Capture the cell that displays the provided text and extract its [x, y] central coordinate. 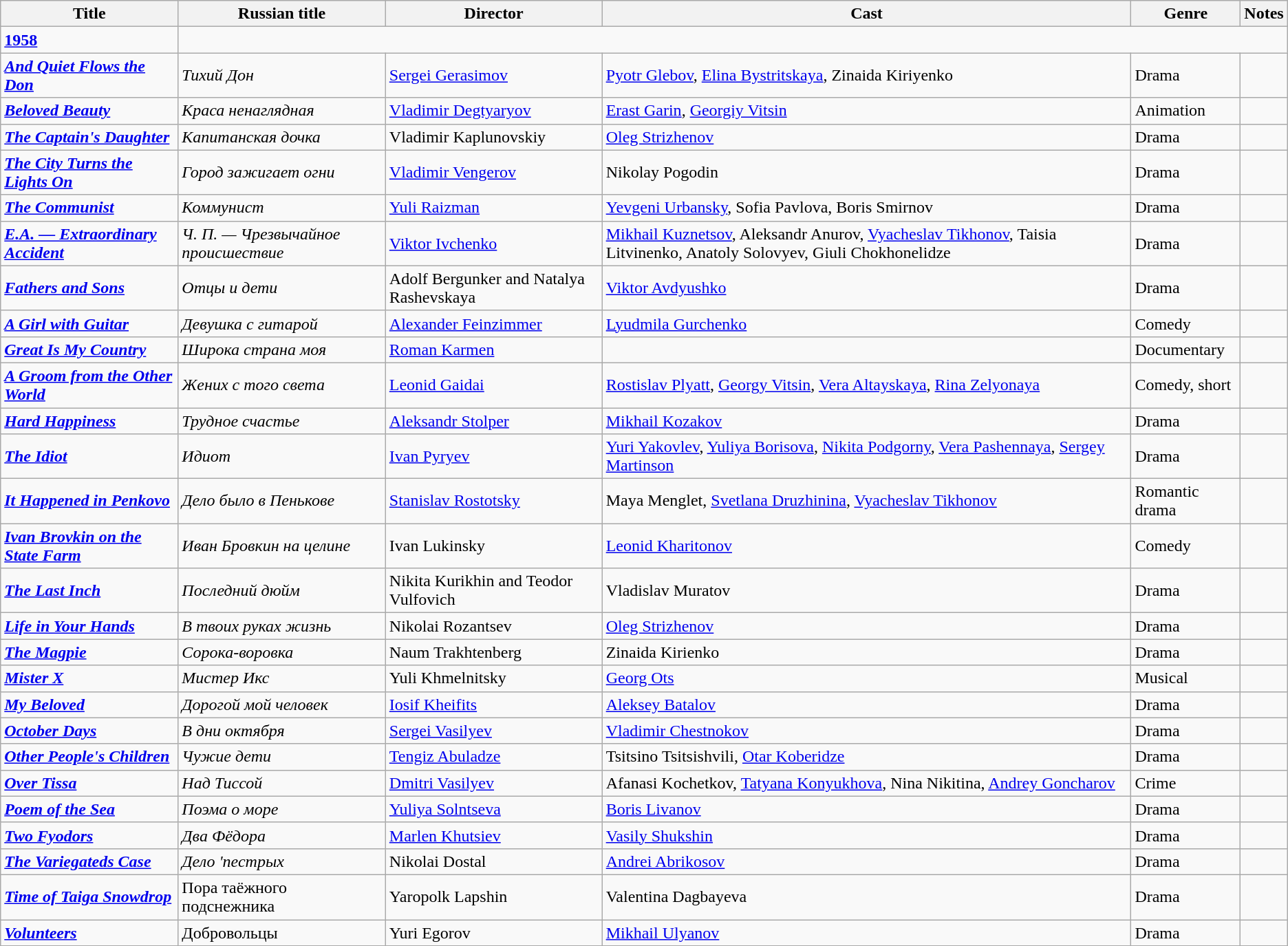
Vladimir Degtyaryov [494, 111]
Yuli Raizman [494, 208]
Краса ненаглядная [282, 111]
Идиот [282, 457]
Fathers and Sons [89, 288]
Director [494, 14]
Коммунист [282, 208]
Tsitsino Tsitsishvili, Otar Koberidze [867, 757]
Valentina Dagbayeva [867, 897]
Отцы и дети [282, 288]
Yaropolk Lapshin [494, 897]
Mister X [89, 678]
A Girl with Guitar [89, 323]
Nikolay Pogodin [867, 172]
Georg Ots [867, 678]
Afanasi Kochetkov, Tatyana Konyukhova, Nina Nikitina, Andrey Goncharov [867, 783]
Vasily Shukshin [867, 835]
Город зажигает огни [282, 172]
Vladimir Chestnokov [867, 731]
Жених с того света [282, 385]
1958 [89, 40]
Yuri Egorov [494, 932]
The City Turns the Lights On [89, 172]
Great Is My Country [89, 350]
Life in Your Hands [89, 626]
Boris Livanov [867, 809]
Yuli Khmelnitsky [494, 678]
Два Фёдора [282, 835]
Time of Taiga Snowdrop [89, 897]
Дело 'пестрых [282, 861]
My Beloved [89, 705]
A Groom from the Other World [89, 385]
Two Fyodors [89, 835]
Marlen Khutsiev [494, 835]
Adolf Bergunker and Natalya Rashevskaya [494, 288]
Romantic drama [1186, 501]
Mikhail Kuznetsov, Aleksandr Anurov, Vyacheslav Tikhonov, Taisia Litvinenko, Anatoly Solovyev, Giuli Chokhonelidze [867, 244]
E.A. — Extraordinary Accident [89, 244]
Mikhail Ulyanov [867, 932]
Над Тиссой [282, 783]
The Idiot [89, 457]
Nikolai Dostal [494, 861]
Comedy, short [1186, 385]
Leonid Gaidai [494, 385]
Дорогой мой человек [282, 705]
Lyudmila Gurchenko [867, 323]
October Days [89, 731]
Vladislav Muratov [867, 590]
Crime [1186, 783]
Пора таёжного подснежника [282, 897]
Documentary [1186, 350]
The Last Inch [89, 590]
Иван Бровкин на целине [282, 546]
Naum Trakhtenberg [494, 652]
Notes [1264, 14]
Ivan Brovkin on the State Farm [89, 546]
Beloved Beauty [89, 111]
В твоих руках жизнь [282, 626]
Volunteers [89, 932]
Alexander Feinzimmer [494, 323]
Sergei Vasilyev [494, 731]
Hard Happiness [89, 420]
Ivan Lukinsky [494, 546]
Yevgeni Urbansky, Sofia Pavlova, Boris Smirnov [867, 208]
Yuliya Solntseva [494, 809]
Поэма о море [282, 809]
Genre [1186, 14]
Vladimir Vengerov [494, 172]
The Variegateds Case [89, 861]
Animation [1186, 111]
And Quiet Flows the Don [89, 76]
Тихий Дон [282, 76]
Vladimir Kaplunovskiy [494, 137]
Трудное счастье [282, 420]
The Captain's Daughter [89, 137]
Tengiz Abuladze [494, 757]
Добровольцы [282, 932]
Сорока-воровка [282, 652]
Roman Karmen [494, 350]
Последний дюйм [282, 590]
Широка страна моя [282, 350]
Stanislav Rostotsky [494, 501]
Over Tissa [89, 783]
Ч. П. — Чрезвычайное происшествие [282, 244]
Iosif Kheifits [494, 705]
Дело было в Пенькове [282, 501]
Andrei Abrikosov [867, 861]
Maya Menglet, Svetlana Druzhinina, Vyacheslav Tikhonov [867, 501]
Nikolai Rozantsev [494, 626]
В дни октября [282, 731]
Nikita Kurikhin and Teodor Vulfovich [494, 590]
Мистер Икс [282, 678]
Yuri Yakovlev, Yuliya Borisova, Nikita Podgorny, Vera Pashennaya, Sergey Martinson [867, 457]
Pyotr Glebov, Elina Bystritskaya, Zinaida Kiriyenko [867, 76]
Чужие дети [282, 757]
Viktor Ivchenko [494, 244]
Musical [1186, 678]
Erast Garin, Georgiy Vitsin [867, 111]
Rostislav Plyatt, Georgy Vitsin, Vera Altayskaya, Rina Zelyonaya [867, 385]
Title [89, 14]
Leonid Kharitonov [867, 546]
Mikhail Kozakov [867, 420]
Other People's Children [89, 757]
The Communist [89, 208]
Russian title [282, 14]
Poem of the Sea [89, 809]
Девушка с гитарой [282, 323]
Aleksandr Stolper [494, 420]
Zinaida Kirienko [867, 652]
Cast [867, 14]
The Magpie [89, 652]
Ivan Pyryev [494, 457]
Sergei Gerasimov [494, 76]
Aleksey Batalov [867, 705]
Viktor Avdyushko [867, 288]
It Happened in Penkovo [89, 501]
Dmitri Vasilyev [494, 783]
Капитанская дочка [282, 137]
